Scan for the cell matching the given text and deliver its (x, y) coordinate at center. 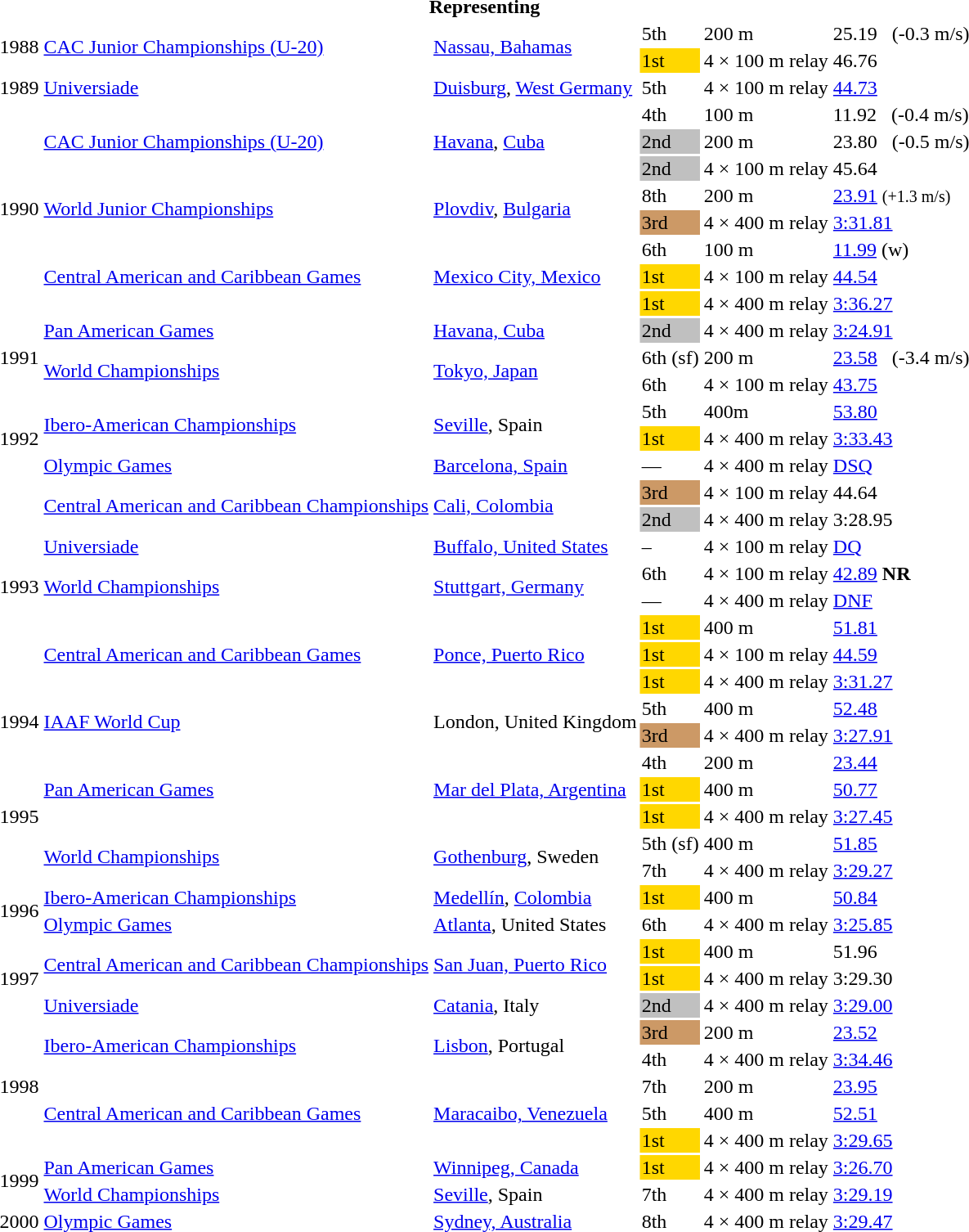
Winnipeg, Canada (536, 1167)
Cali, Colombia (536, 506)
Tokyo, Japan (536, 371)
Nassau, Bahamas (536, 47)
6th (sf) (671, 357)
Medellín, Colombia (536, 897)
Gothenburg, Sweden (536, 857)
Mexico City, Mexico (536, 277)
Stuttgart, Germany (536, 587)
Plovdiv, Bulgaria (536, 209)
Ponce, Puerto Rico (536, 654)
8th (671, 196)
Duisburg, West Germany (536, 88)
Lisbon, Portugal (536, 1045)
World Junior Championships (236, 209)
Buffalo, United States (536, 546)
Maracaibo, Venezuela (536, 1113)
San Juan, Puerto Rico (536, 965)
400m (765, 411)
Barcelona, Spain (536, 465)
Mar del Plata, Argentina (536, 789)
London, United Kingdom (536, 722)
– (671, 546)
IAAF World Cup (236, 722)
Atlanta, United States (536, 924)
5th (sf) (671, 843)
Catania, Italy (536, 1005)
